Determine the (X, Y) coordinate at the center of the cell enclosing the given text.  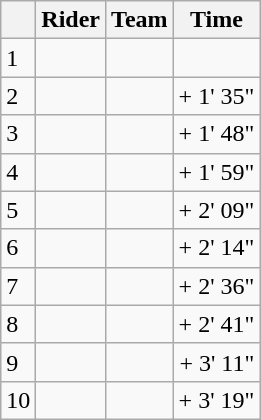
+ 2' 36" (216, 286)
2 (18, 96)
+ 1' 35" (216, 96)
+ 2' 41" (216, 324)
9 (18, 362)
+ 2' 14" (216, 248)
8 (18, 324)
+ 3' 11" (216, 362)
+ 1' 59" (216, 172)
Rider (71, 20)
Time (216, 20)
Team (140, 20)
10 (18, 400)
+ 3' 19" (216, 400)
+ 2' 09" (216, 210)
+ 1' 48" (216, 134)
5 (18, 210)
7 (18, 286)
4 (18, 172)
1 (18, 58)
3 (18, 134)
6 (18, 248)
